Determine the (x, y) coordinate at the center of the cell enclosing the given text.  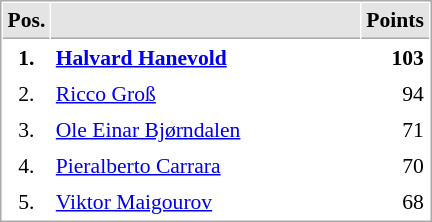
68 (396, 201)
71 (396, 129)
2. (26, 93)
70 (396, 165)
3. (26, 129)
Pieralberto Carrara (206, 165)
Ole Einar Bjørndalen (206, 129)
Points (396, 21)
Halvard Hanevold (206, 57)
94 (396, 93)
Pos. (26, 21)
5. (26, 201)
4. (26, 165)
1. (26, 57)
Ricco Groß (206, 93)
Viktor Maigourov (206, 201)
103 (396, 57)
